Determine the (X, Y) coordinate at the center of the cell enclosing the given text.  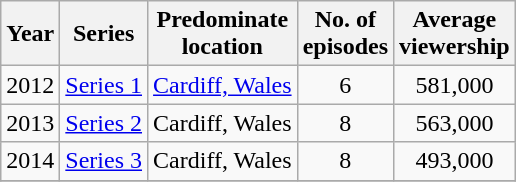
Predominatelocation (223, 34)
2014 (30, 161)
581,000 (455, 85)
Series (104, 34)
Series 3 (104, 161)
No. ofepisodes (345, 34)
Series 1 (104, 85)
563,000 (455, 123)
Averageviewership (455, 34)
2013 (30, 123)
493,000 (455, 161)
Year (30, 34)
2012 (30, 85)
Series 2 (104, 123)
6 (345, 85)
